Pinpoint the cell where the given text exists, returning its [X, Y] midpoint coordinate. 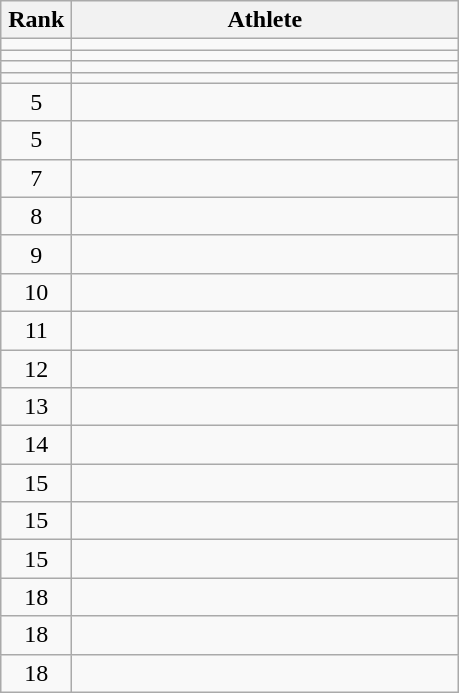
12 [36, 369]
11 [36, 330]
9 [36, 254]
13 [36, 407]
7 [36, 178]
Rank [36, 20]
8 [36, 216]
14 [36, 445]
10 [36, 292]
Athlete [265, 20]
